Provide the [x, y] coordinate of the cell's center where the given text is located.  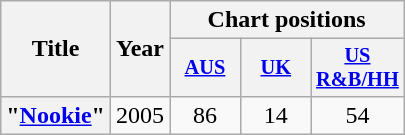
"Nookie" [56, 115]
54 [357, 115]
Year [140, 49]
AUS [206, 68]
2005 [140, 115]
86 [206, 115]
Title [56, 49]
US R&B/HH [357, 68]
Chart positions [287, 20]
UK [276, 68]
14 [276, 115]
